Locate the cell with the specified text and output its (x, y) center coordinate. 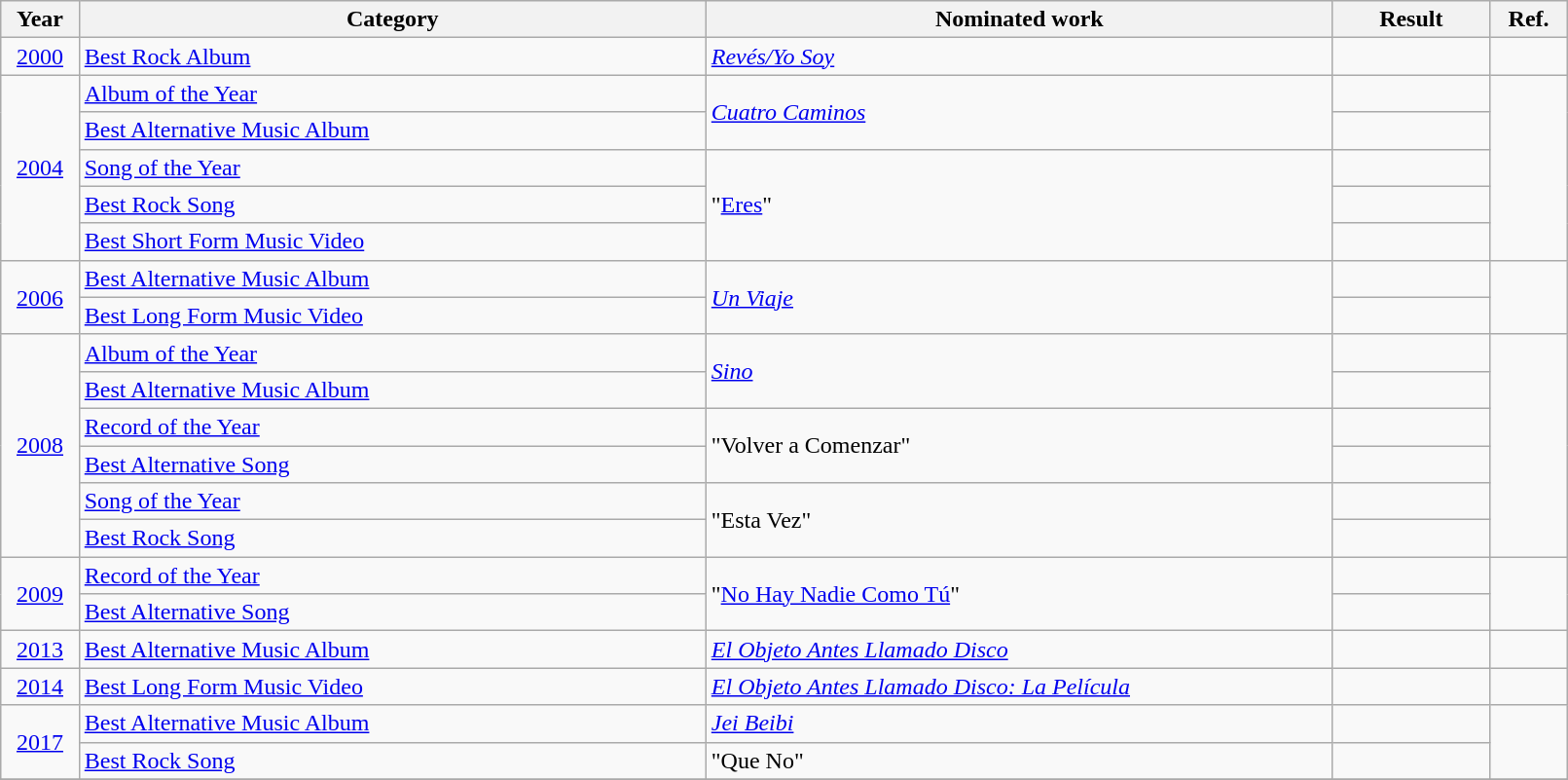
2017 (40, 742)
"Volver a Comenzar" (1019, 445)
2008 (40, 445)
"Eres" (1019, 204)
2013 (40, 650)
Category (392, 19)
Un Viaje (1019, 297)
El Objeto Antes Llamado Disco (1019, 650)
2006 (40, 297)
Best Short Form Music Video (392, 241)
"No Hay Nadie Como Tú" (1019, 594)
Revés/Yo Soy (1019, 56)
Best Rock Album (392, 56)
Cuatro Caminos (1019, 112)
2004 (40, 167)
2014 (40, 687)
Ref. (1528, 19)
Year (40, 19)
Sino (1019, 371)
Result (1411, 19)
2009 (40, 594)
El Objeto Antes Llamado Disco: La Película (1019, 687)
"Que No" (1019, 761)
Nominated work (1019, 19)
"Esta Vez" (1019, 520)
2000 (40, 56)
Jei Beibi (1019, 724)
